Pinpoint the cell where the given text exists, returning its (X, Y) midpoint coordinate. 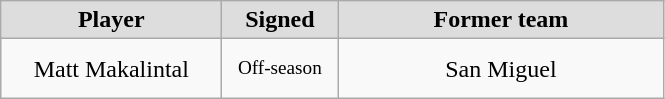
Off-season (280, 69)
Former team (501, 20)
San Miguel (501, 69)
Player (112, 20)
Signed (280, 20)
Matt Makalintal (112, 69)
